Search for the cell housing the specified text and yield its (X, Y) center coordinate. 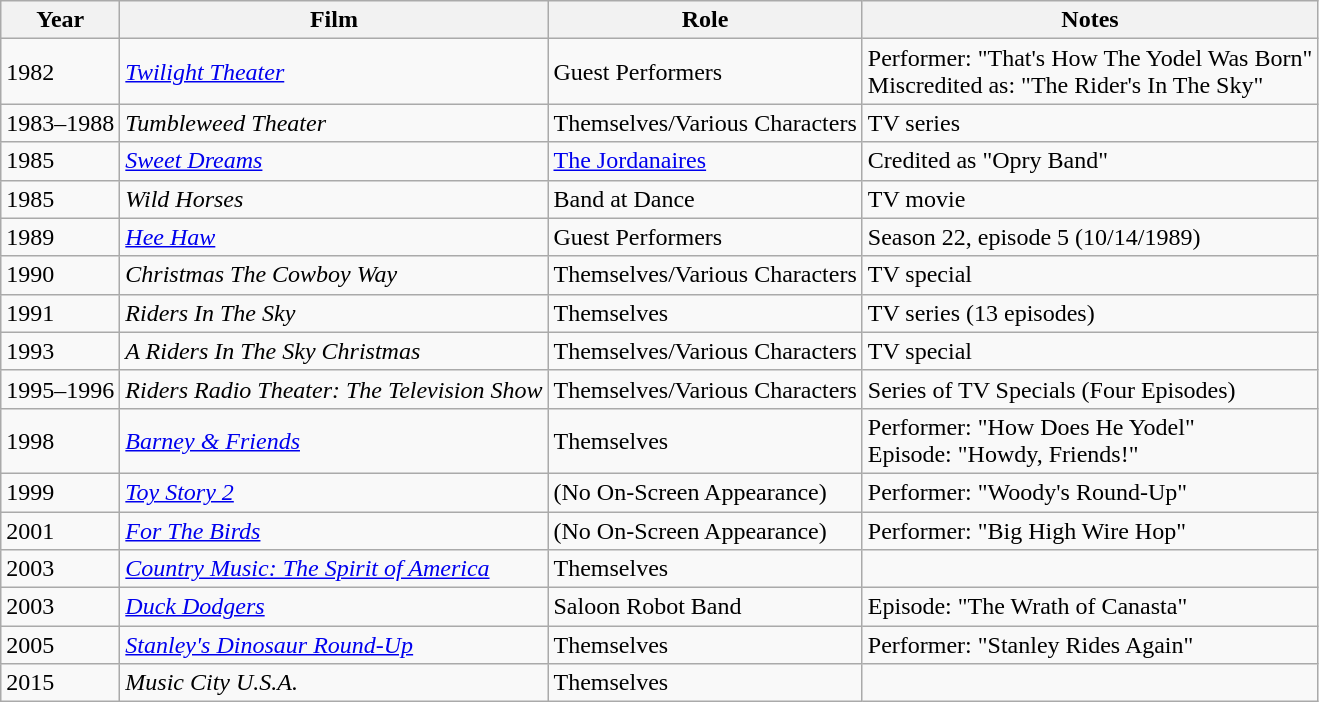
1993 (60, 351)
Stanley's Dinosaur Round-Up (334, 645)
Performer: "Woody's Round-Up" (1090, 492)
TV series (1090, 123)
Riders In The Sky (334, 313)
TV movie (1090, 199)
Twilight Theater (334, 72)
1995–1996 (60, 389)
Tumbleweed Theater (334, 123)
1991 (60, 313)
1999 (60, 492)
Notes (1090, 20)
1983–1988 (60, 123)
Hee Haw (334, 237)
2001 (60, 531)
Series of TV Specials (Four Episodes) (1090, 389)
Film (334, 20)
Credited as "Opry Band" (1090, 161)
Christmas The Cowboy Way (334, 275)
Performer: "How Does He Yodel"Episode: "Howdy, Friends!" (1090, 440)
1990 (60, 275)
Sweet Dreams (334, 161)
Season 22, episode 5 (10/14/1989) (1090, 237)
2005 (60, 645)
Band at Dance (705, 199)
For The Birds (334, 531)
1998 (60, 440)
Toy Story 2 (334, 492)
Duck Dodgers (334, 607)
Performer: "Stanley Rides Again" (1090, 645)
Country Music: The Spirit of America (334, 569)
Music City U.S.A. (334, 683)
Wild Horses (334, 199)
Year (60, 20)
Role (705, 20)
1989 (60, 237)
A Riders In The Sky Christmas (334, 351)
Episode: "The Wrath of Canasta" (1090, 607)
TV series (13 episodes) (1090, 313)
2015 (60, 683)
The Jordanaires (705, 161)
Riders Radio Theater: The Television Show (334, 389)
Barney & Friends (334, 440)
Performer: "That's How The Yodel Was Born"Miscredited as: "The Rider's In The Sky" (1090, 72)
Saloon Robot Band (705, 607)
1982 (60, 72)
Performer: "Big High Wire Hop" (1090, 531)
